Capture the cell that displays the provided text and extract its [x, y] central coordinate. 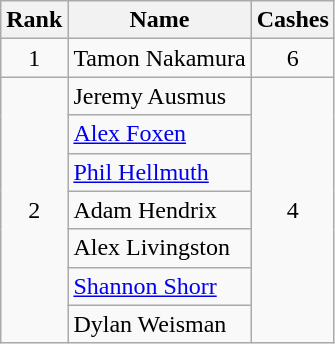
Tamon Nakamura [160, 58]
Alex Livingston [160, 248]
6 [292, 58]
Alex Foxen [160, 134]
Name [160, 20]
Shannon Shorr [160, 286]
Phil Hellmuth [160, 172]
1 [34, 58]
Adam Hendrix [160, 210]
Dylan Weisman [160, 324]
Cashes [292, 20]
4 [292, 210]
Rank [34, 20]
Jeremy Ausmus [160, 96]
2 [34, 210]
